Scan for the cell matching the given text and deliver its [x, y] coordinate at center. 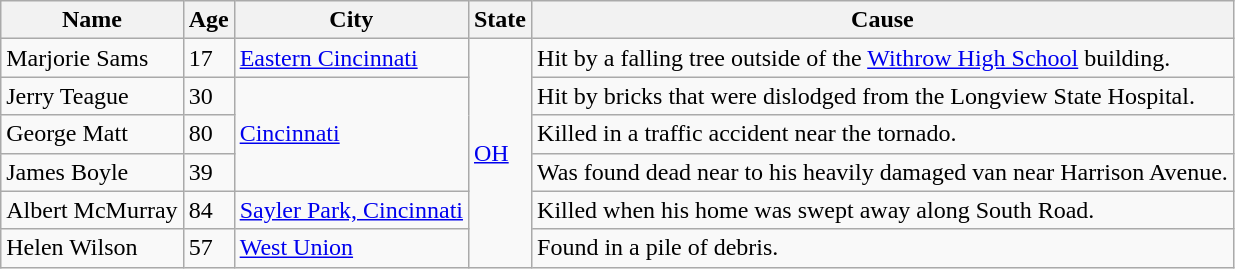
Killed when his home was swept away along South Road. [883, 210]
39 [208, 172]
Hit by bricks that were dislodged from the Longview State Hospital. [883, 96]
Jerry Teague [92, 96]
Cause [883, 20]
City [351, 20]
Killed in a traffic accident near the tornado. [883, 134]
Found in a pile of debris. [883, 248]
84 [208, 210]
Age [208, 20]
30 [208, 96]
State [500, 20]
Was found dead near to his heavily damaged van near Harrison Avenue. [883, 172]
Hit by a falling tree outside of the Withrow High School building. [883, 58]
West Union [351, 248]
OH [500, 153]
Marjorie Sams [92, 58]
Albert McMurray [92, 210]
80 [208, 134]
Cincinnati [351, 134]
George Matt [92, 134]
James Boyle [92, 172]
Name [92, 20]
Helen Wilson [92, 248]
57 [208, 248]
Sayler Park, Cincinnati [351, 210]
Eastern Cincinnati [351, 58]
17 [208, 58]
